From the cell containing the given text, extract its center point as (x, y) coordinate. 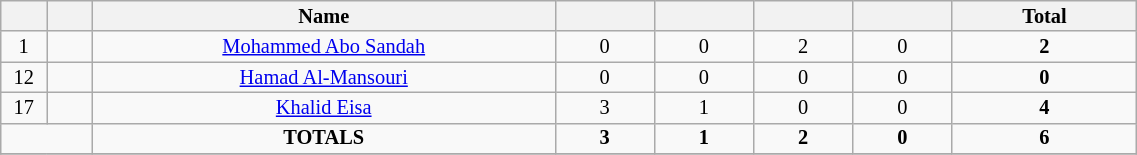
Hamad Al-Mansouri (324, 78)
12 (24, 78)
Name (324, 16)
17 (24, 108)
Khalid Eisa (324, 108)
Total (1044, 16)
TOTALS (324, 138)
4 (1044, 108)
6 (1044, 138)
Mohammed Abo Sandah (324, 46)
